Locate the cell with the specified text and output its [x, y] center coordinate. 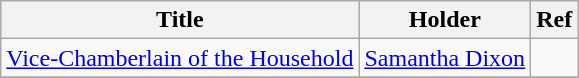
Holder [445, 20]
Samantha Dixon [445, 58]
Ref [554, 20]
Title [180, 20]
Vice-Chamberlain of the Household [180, 58]
